Detect which cell encompasses the target text, then output its [X, Y] center coordinate. 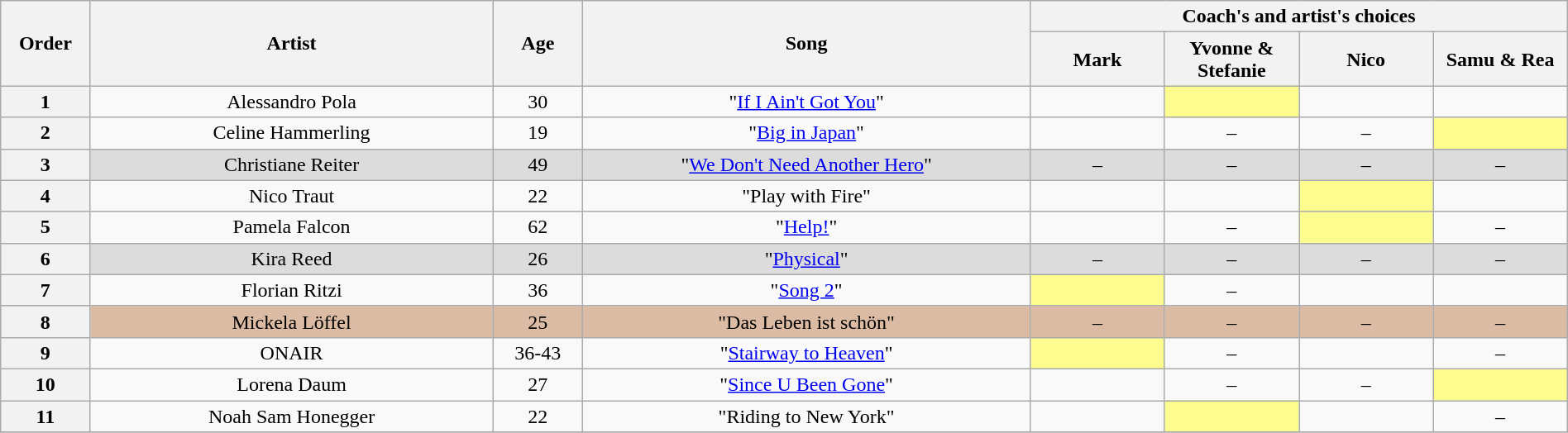
"Play with Fire" [806, 196]
9 [45, 353]
Mickela Löffel [291, 321]
"If I Ain't Got You" [806, 102]
Age [538, 43]
11 [45, 416]
5 [45, 227]
"Riding to New York" [806, 416]
2 [45, 133]
30 [538, 102]
Celine Hammerling [291, 133]
7 [45, 290]
Lorena Daum [291, 384]
Samu & Rea [1500, 59]
Pamela Falcon [291, 227]
Nico [1365, 59]
Song [806, 43]
36 [538, 290]
"Das Leben ist schön" [806, 321]
"Song 2" [806, 290]
"We Don't Need Another Hero" [806, 164]
8 [45, 321]
"Help!" [806, 227]
Mark [1097, 59]
Yvonne & Stefanie [1231, 59]
36-43 [538, 353]
49 [538, 164]
25 [538, 321]
6 [45, 259]
3 [45, 164]
Nico Traut [291, 196]
"Stairway to Heaven" [806, 353]
62 [538, 227]
Christiane Reiter [291, 164]
19 [538, 133]
Noah Sam Honegger [291, 416]
Coach's and artist's choices [1299, 17]
Artist [291, 43]
Florian Ritzi [291, 290]
Kira Reed [291, 259]
"Since U Been Gone" [806, 384]
1 [45, 102]
"Big in Japan" [806, 133]
27 [538, 384]
"Physical" [806, 259]
4 [45, 196]
26 [538, 259]
Order [45, 43]
10 [45, 384]
Alessandro Pola [291, 102]
ONAIR [291, 353]
